Return [X, Y] of the center of cell containing provided text 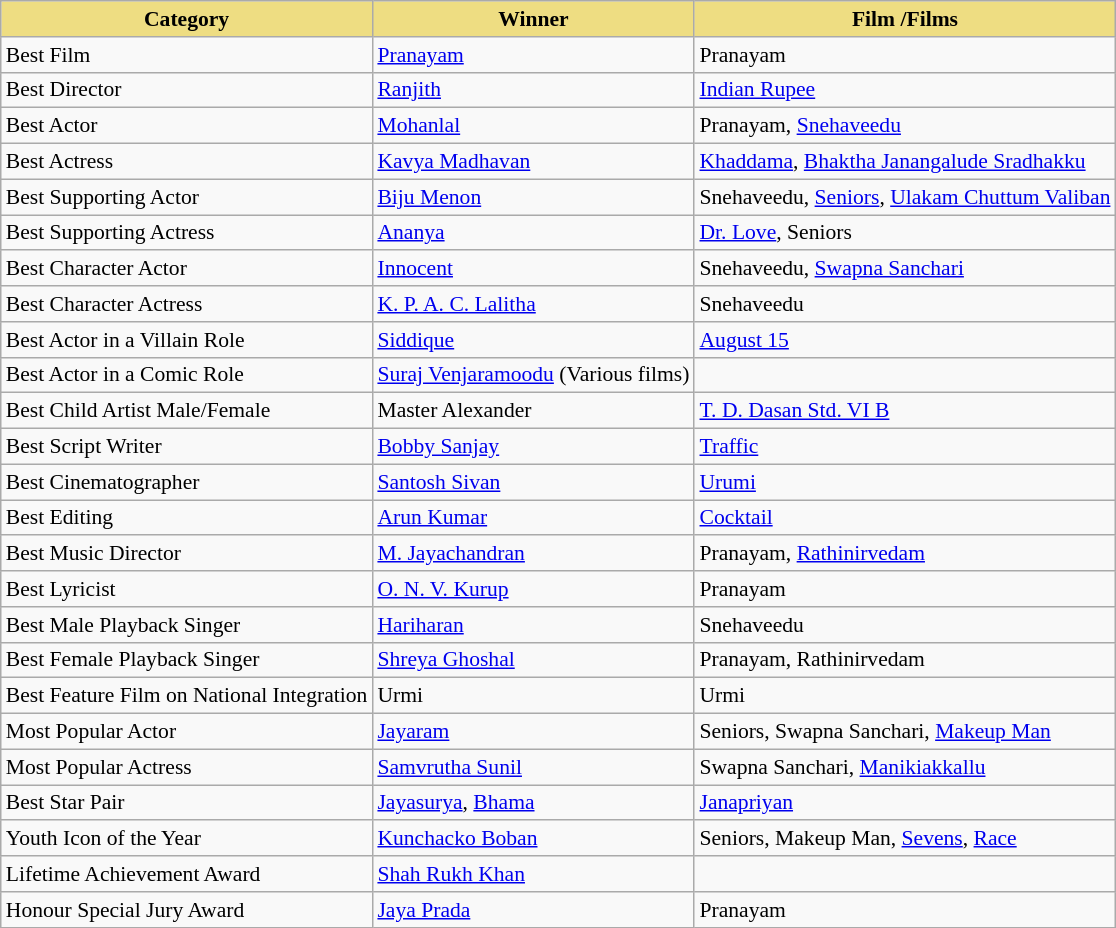
Most Popular Actress [187, 767]
Best Actor in a Comic Role [187, 375]
Samvrutha Sunil [533, 767]
M. Jayachandran [533, 554]
Best Music Director [187, 554]
Snehaveedu, Seniors, Ulakam Chuttum Valiban [904, 197]
Best Actor in a Villain Role [187, 340]
Khaddama, Bhaktha Janangalude Sradhakku [904, 162]
Innocent [533, 269]
Kunchacko Boban [533, 839]
Master Alexander [533, 411]
Best Cinematographer [187, 482]
Suraj Venjaramoodu (Various films) [533, 375]
Best Script Writer [187, 447]
Category [187, 19]
Best Actress [187, 162]
Shah Rukh Khan [533, 874]
Janapriyan [904, 803]
Best Film [187, 55]
Best Child Artist Male/Female [187, 411]
Best Editing [187, 518]
Best Star Pair [187, 803]
Honour Special Jury Award [187, 910]
Best Character Actor [187, 269]
Jayasurya, Bhama [533, 803]
Hariharan [533, 625]
Ranjith [533, 90]
Indian Rupee [904, 90]
Seniors, Makeup Man, Sevens, Race [904, 839]
K. P. A. C. Lalitha [533, 304]
August 15 [904, 340]
Urumi [904, 482]
Film /Films [904, 19]
Best Supporting Actress [187, 233]
Lifetime Achievement Award [187, 874]
Best Feature Film on National Integration [187, 696]
Most Popular Actor [187, 732]
Cocktail [904, 518]
Snehaveedu, Swapna Sanchari [904, 269]
Arun Kumar [533, 518]
Best Supporting Actor [187, 197]
T. D. Dasan Std. VI B [904, 411]
Pranayam, Snehaveedu [904, 126]
Seniors, Swapna Sanchari, Makeup Man [904, 732]
Best Actor [187, 126]
Shreya Ghoshal [533, 660]
Kavya Madhavan [533, 162]
Ananya [533, 233]
Santosh Sivan [533, 482]
Best Director [187, 90]
Traffic [904, 447]
Dr. Love, Seniors [904, 233]
Jaya Prada [533, 910]
Best Male Playback Singer [187, 625]
Siddique [533, 340]
Swapna Sanchari, Manikiakkallu [904, 767]
Biju Menon [533, 197]
Winner [533, 19]
Jayaram [533, 732]
O. N. V. Kurup [533, 589]
Best Character Actress [187, 304]
Best Lyricist [187, 589]
Youth Icon of the Year [187, 839]
Bobby Sanjay [533, 447]
Mohanlal [533, 126]
Best Female Playback Singer [187, 660]
